Return (X, Y) of the center of cell containing provided text 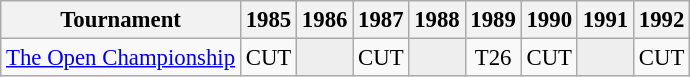
1992 (661, 20)
T26 (493, 58)
1986 (325, 20)
Tournament (121, 20)
1989 (493, 20)
1987 (381, 20)
1988 (437, 20)
1991 (605, 20)
1990 (549, 20)
The Open Championship (121, 58)
1985 (268, 20)
